Output the [X, Y] coordinate of the center of the cell containing the given text.  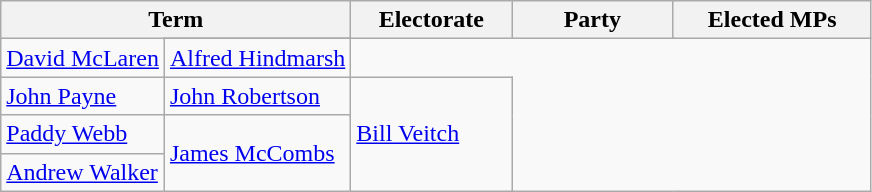
Paddy Webb [83, 134]
Party [592, 20]
Elected MPs [772, 20]
Electorate [432, 20]
John Robertson [257, 96]
John Payne [83, 96]
Alfred Hindmarsh [257, 58]
Bill Veitch [432, 134]
Andrew Walker [83, 172]
David McLaren [83, 58]
James McCombs [257, 153]
Term [176, 20]
